Detect which cell encompasses the target text, then output its [x, y] center coordinate. 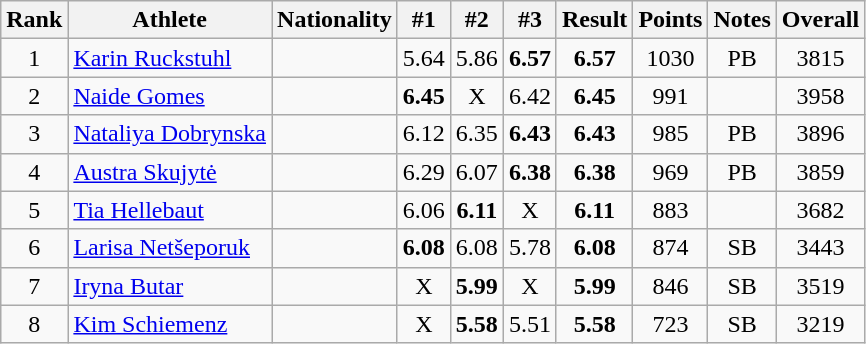
6 [34, 248]
3219 [820, 324]
Tia Hellebaut [170, 210]
4 [34, 172]
5.51 [530, 324]
Rank [34, 20]
5.78 [530, 248]
1 [34, 58]
Karin Ruckstuhl [170, 58]
991 [670, 96]
Result [594, 20]
883 [670, 210]
985 [670, 134]
5.64 [424, 58]
3896 [820, 134]
#3 [530, 20]
874 [670, 248]
6.12 [424, 134]
3682 [820, 210]
6.07 [476, 172]
846 [670, 286]
Naide Gomes [170, 96]
Iryna Butar [170, 286]
6.06 [424, 210]
6.35 [476, 134]
6.42 [530, 96]
#1 [424, 20]
1030 [670, 58]
Overall [820, 20]
3443 [820, 248]
Points [670, 20]
8 [34, 324]
Austra Skujytė [170, 172]
2 [34, 96]
Kim Schiemenz [170, 324]
969 [670, 172]
7 [34, 286]
Nationality [335, 20]
3815 [820, 58]
3519 [820, 286]
723 [670, 324]
Nataliya Dobrynska [170, 134]
3958 [820, 96]
6.29 [424, 172]
Larisa Netšeporuk [170, 248]
Athlete [170, 20]
Notes [742, 20]
3859 [820, 172]
5 [34, 210]
5.86 [476, 58]
3 [34, 134]
#2 [476, 20]
